Determine the (x, y) coordinate at the center of the cell enclosing the given text.  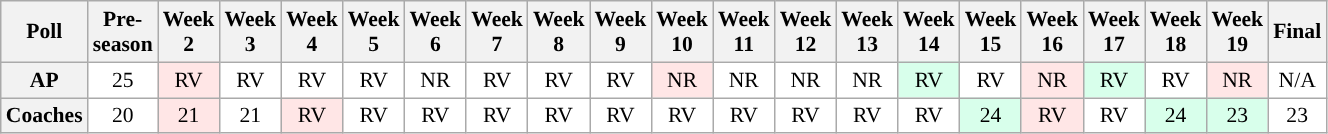
Final (1297, 32)
Week12 (806, 32)
Week18 (1176, 32)
Week15 (991, 32)
Coaches (44, 116)
20 (123, 116)
Week3 (250, 32)
Week7 (497, 32)
Week14 (929, 32)
Week5 (374, 32)
Week19 (1237, 32)
Week17 (1114, 32)
AP (44, 80)
Week6 (435, 32)
Week11 (744, 32)
Week9 (621, 32)
Week13 (867, 32)
Week4 (312, 32)
25 (123, 80)
Week8 (559, 32)
Week16 (1052, 32)
Week2 (189, 32)
Pre-season (123, 32)
Week10 (682, 32)
Poll (44, 32)
N/A (1297, 80)
